Determine the (X, Y) coordinate at the center of the cell enclosing the given text.  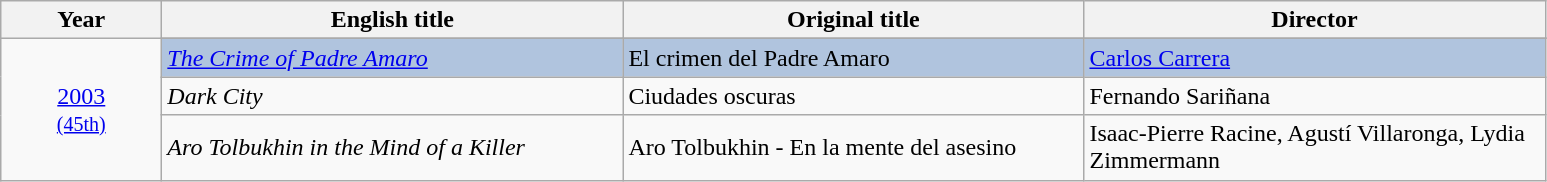
El crimen del Padre Amaro (854, 58)
English title (392, 20)
Director (1314, 20)
Fernando Sariñana (1314, 96)
Original title (854, 20)
Dark City (392, 96)
Aro Tolbukhin - En la mente del asesino (854, 148)
2003(45th) (82, 110)
Isaac-Pierre Racine, Agustí Villaronga, Lydia Zimmermann (1314, 148)
Year (82, 20)
The Crime of Padre Amaro (392, 58)
Aro Tolbukhin in the Mind of a Killer (392, 148)
Carlos Carrera (1314, 58)
Ciudades oscuras (854, 96)
